Pinpoint the cell where the given text exists, returning its (x, y) midpoint coordinate. 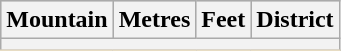
District (295, 20)
Feet (224, 20)
Metres (154, 20)
Mountain (57, 20)
